Extract the [X, Y] coordinate from the center of the cell holding the provided text.  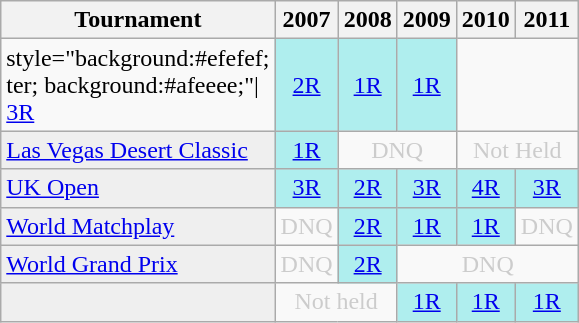
UK Open [138, 188]
2011 [546, 20]
2007 [306, 20]
Tournament [138, 20]
4R [486, 188]
style="background:#efefef;ter; background:#afeeee;"| 3R [138, 85]
World Grand Prix [138, 264]
World Matchplay [138, 226]
2008 [368, 20]
2009 [426, 20]
Not held [336, 302]
2010 [486, 20]
Not Held [517, 150]
Las Vegas Desert Classic [138, 150]
